Provide the (X, Y) coordinate of the cell's center where the given text is located.  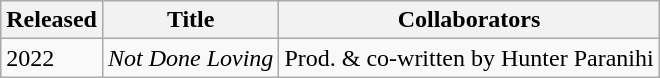
Released (52, 20)
Collaborators (469, 20)
Not Done Loving (190, 58)
2022 (52, 58)
Prod. & co-written by Hunter Paranihi (469, 58)
Title (190, 20)
